Return the (X, Y) coordinate for the center point of the cell that contains the specified text.  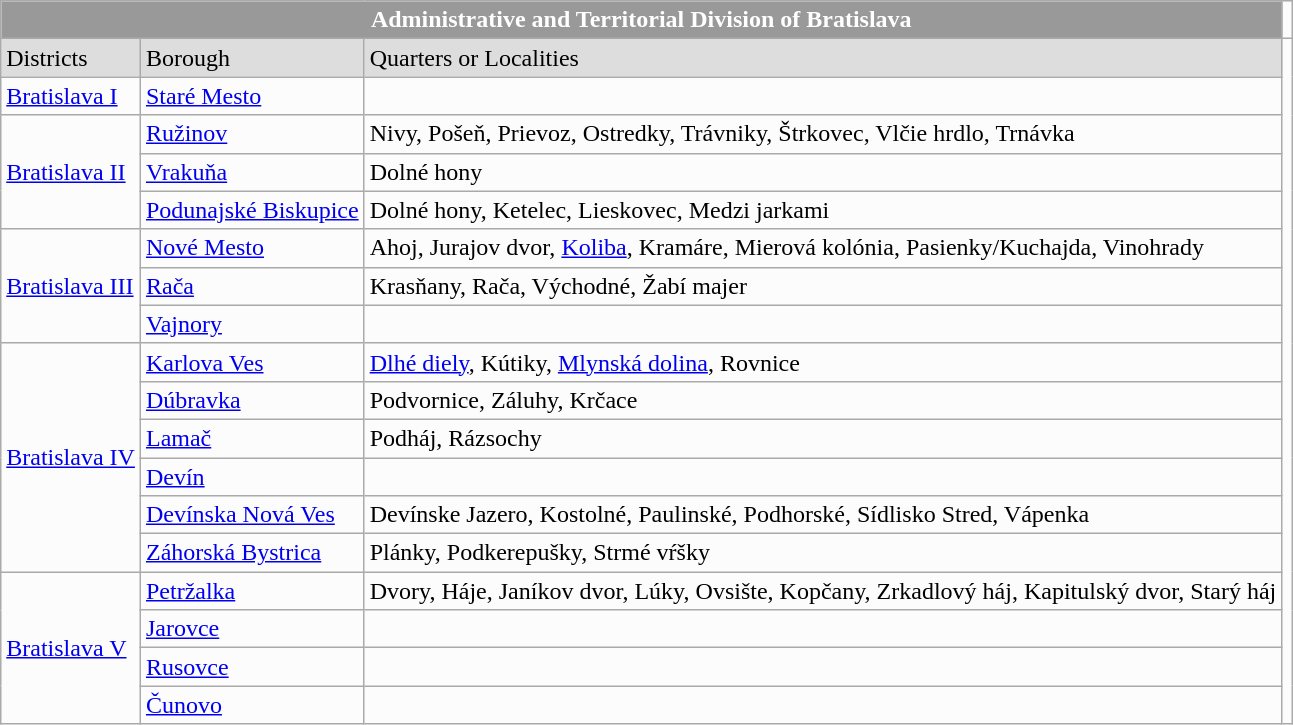
Dúbravka (252, 400)
Bratislava II (71, 172)
Podháj, Rázsochy (823, 438)
Bratislava IV (71, 457)
Quarters or Localities (823, 58)
Rača (252, 286)
Borough (252, 58)
Devín (252, 477)
Jarovce (252, 629)
Vrakuňa (252, 172)
Plánky, Podkerepušky, Strmé vŕšky (823, 553)
Dolné hony (823, 172)
Nové Mesto (252, 248)
Staré Mesto (252, 96)
Lamač (252, 438)
Krasňany, Rača, Východné, Žabí majer (823, 286)
Rusovce (252, 667)
Karlova Ves (252, 362)
Bratislava I (71, 96)
Districts (71, 58)
Dlhé diely, Kútiky, Mlynská dolina, Rovnice (823, 362)
Bratislava III (71, 286)
Administrative and Territorial Division of Bratislava (642, 20)
Petržalka (252, 591)
Podunajské Biskupice (252, 210)
Nivy, Pošeň, Prievoz, Ostredky, Trávniky, Štrkovec, Vlčie hrdlo, Trnávka (823, 134)
Podvornice, Záluhy, Krčace (823, 400)
Bratislava V (71, 648)
Záhorská Bystrica (252, 553)
Ružinov (252, 134)
Vajnory (252, 324)
Devínske Jazero, Kostolné, Paulinské, Podhorské, Sídlisko Stred, Vápenka (823, 515)
Devínska Nová Ves (252, 515)
Čunovo (252, 705)
Dvory, Háje, Janíkov dvor, Lúky, Ovsište, Kopčany, Zrkadlový háj, Kapitulský dvor, Starý háj (823, 591)
Ahoj, Jurajov dvor, Koliba, Kramáre, Mierová kolónia, Pasienky/Kuchajda, Vinohrady (823, 248)
Dolné hony, Ketelec, Lieskovec, Medzi jarkami (823, 210)
